From the cell containing the given text, extract its center point as [x, y] coordinate. 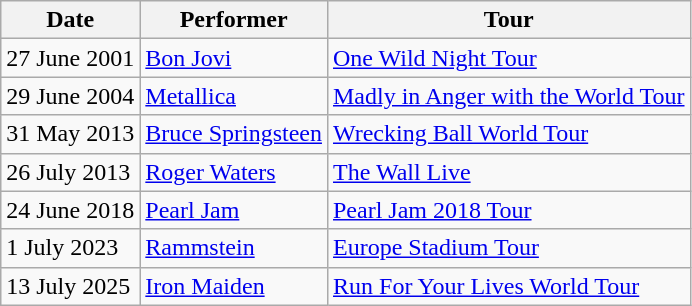
Run For Your Lives World Tour [508, 286]
Europe Stadium Tour [508, 248]
13 July 2025 [70, 286]
Performer [234, 20]
26 July 2013 [70, 172]
Wrecking Ball World Tour [508, 134]
Pearl Jam [234, 210]
24 June 2018 [70, 210]
Madly in Anger with the World Tour [508, 96]
Tour [508, 20]
31 May 2013 [70, 134]
Metallica [234, 96]
Bon Jovi [234, 58]
Iron Maiden [234, 286]
1 July 2023 [70, 248]
Bruce Springsteen [234, 134]
Date [70, 20]
Roger Waters [234, 172]
The Wall Live [508, 172]
Rammstein [234, 248]
29 June 2004 [70, 96]
One Wild Night Tour [508, 58]
Pearl Jam 2018 Tour [508, 210]
27 June 2001 [70, 58]
